Return the (x, y) coordinate for the center point of the cell that contains the specified text.  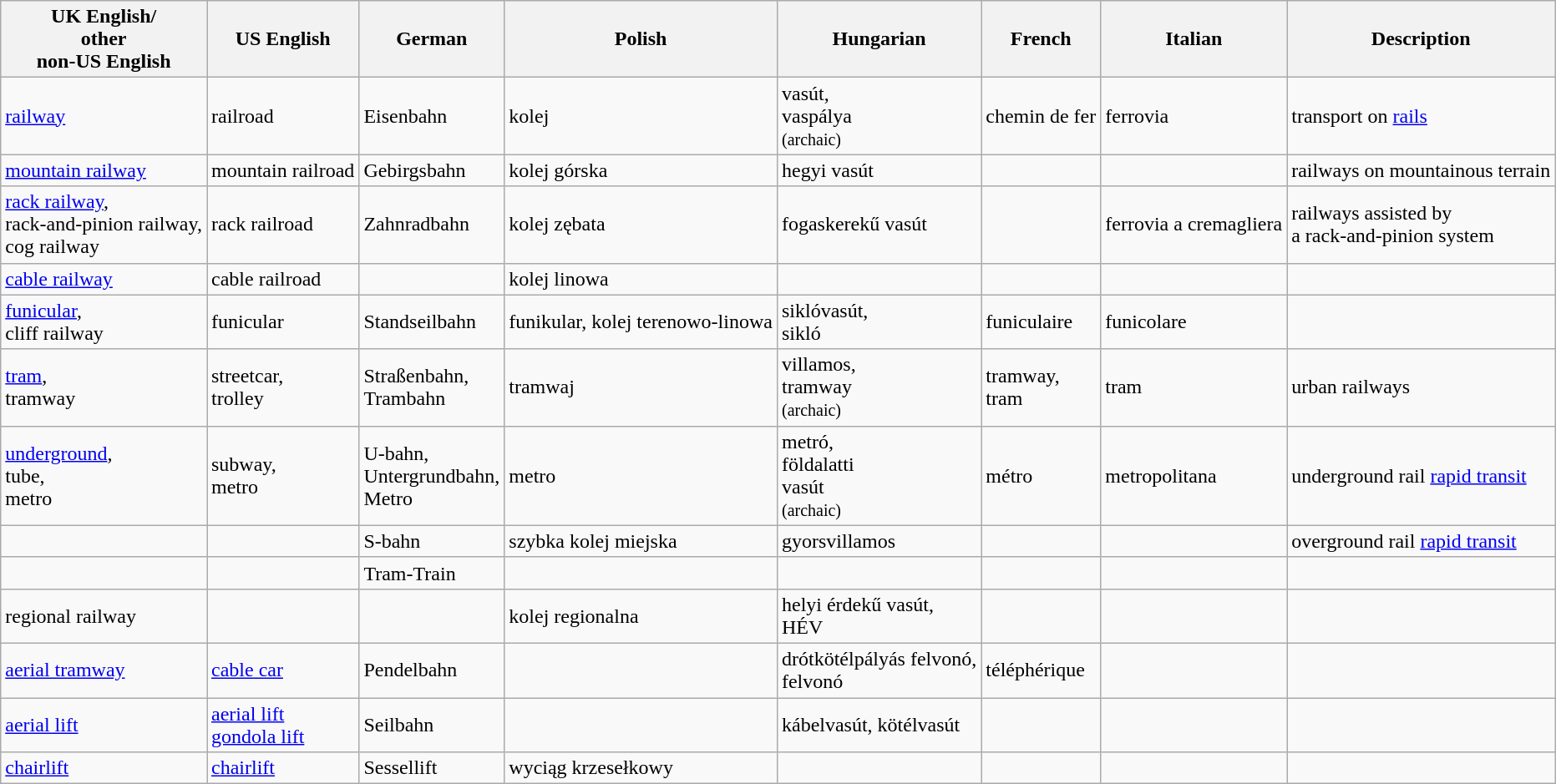
UK English/othernon-US English (104, 39)
railways assisted bya rack-and-pinion system (1422, 225)
métro (1041, 476)
Polish (641, 39)
cable railway (104, 279)
streetcar,trolley (283, 387)
rack railroad (283, 225)
mountain railroad (283, 170)
railroad (283, 116)
tramwaj (641, 387)
ferrovia (1194, 116)
funikular, kolej terenowo-linowa (641, 322)
tramway,tram (1041, 387)
French (1041, 39)
urban railways (1422, 387)
gyorsvillamos (879, 541)
Seilbahn (432, 725)
U-bahn,Untergrundbahn,Metro (432, 476)
ferrovia a cremagliera (1194, 225)
Standseilbahn (432, 322)
aerial lift (104, 725)
metropolitana (1194, 476)
underground rail rapid transit (1422, 476)
railway (104, 116)
tram,tramway (104, 387)
mountain railway (104, 170)
Gebirgsbahn (432, 170)
aerial tramway (104, 670)
chemin de fer (1041, 116)
hegyi vasút (879, 170)
funicolare (1194, 322)
Italian (1194, 39)
szybka kolej miejska (641, 541)
wyciąg krzesełkowy (641, 768)
Description (1422, 39)
vasút,vaspálya(archaic) (879, 116)
metró,földalattivasút(archaic) (879, 476)
US English (283, 39)
overground rail rapid transit (1422, 541)
funiculaire (1041, 322)
kolej (641, 116)
kolej zębata (641, 225)
underground,tube,metro (104, 476)
kolej górska (641, 170)
transport on rails (1422, 116)
Pendelbahn (432, 670)
German (432, 39)
kolej linowa (641, 279)
railways on mountainous terrain (1422, 170)
metro (641, 476)
funicular,cliff railway (104, 322)
kábelvasút, kötélvasút (879, 725)
regional railway (104, 616)
Straßenbahn,Trambahn (432, 387)
fogaskerekű vasút (879, 225)
Zahnradbahn (432, 225)
aerial liftgondola lift (283, 725)
siklóvasút,sikló (879, 322)
cable railroad (283, 279)
Sessellift (432, 768)
Hungarian (879, 39)
drótkötélpályás felvonó,felvonó (879, 670)
tram (1194, 387)
Tram-Train (432, 573)
rack railway,rack-and-pinion railway,cog railway (104, 225)
villamos,tramway(archaic) (879, 387)
kolej regionalna (641, 616)
S-bahn (432, 541)
cable car (283, 670)
helyi érdekű vasút,HÉV (879, 616)
Eisenbahn (432, 116)
téléphérique (1041, 670)
funicular (283, 322)
subway,metro (283, 476)
